Provide the [x, y] coordinate of the cell's center where the given text is located.  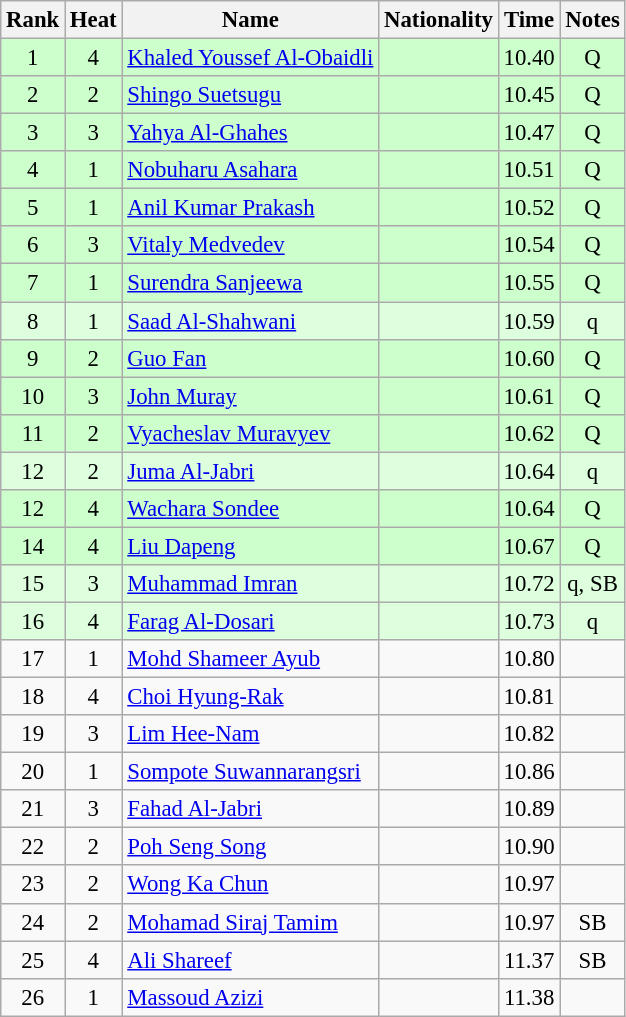
10 [33, 396]
Khaled Youssef Al-Obaidli [250, 58]
10.52 [529, 208]
Sompote Suwannarangsri [250, 772]
Wachara Sondee [250, 509]
Guo Fan [250, 358]
Mohamad Siraj Tamim [250, 922]
Shingo Suetsugu [250, 95]
10.90 [529, 847]
Wong Ka Chun [250, 885]
Vitaly Medvedev [250, 245]
Fahad Al-Jabri [250, 809]
Lim Hee-Nam [250, 734]
Name [250, 20]
10.60 [529, 358]
Nobuharu Asahara [250, 170]
14 [33, 546]
q, SB [592, 584]
10.54 [529, 245]
10.61 [529, 396]
Massoud Azizi [250, 997]
20 [33, 772]
10.40 [529, 58]
Time [529, 20]
7 [33, 283]
10.81 [529, 697]
10.86 [529, 772]
Farag Al-Dosari [250, 621]
26 [33, 997]
8 [33, 321]
Liu Dapeng [250, 546]
Saad Al-Shahwani [250, 321]
Ali Shareef [250, 960]
22 [33, 847]
10.55 [529, 283]
9 [33, 358]
Juma Al-Jabri [250, 471]
Nationality [438, 20]
Surendra Sanjeewa [250, 283]
Yahya Al-Ghahes [250, 133]
Vyacheslav Muravyev [250, 433]
18 [33, 697]
John Muray [250, 396]
21 [33, 809]
16 [33, 621]
10.47 [529, 133]
5 [33, 208]
11.38 [529, 997]
15 [33, 584]
24 [33, 922]
10.62 [529, 433]
10.73 [529, 621]
6 [33, 245]
10.67 [529, 546]
Poh Seng Song [250, 847]
25 [33, 960]
10.51 [529, 170]
10.89 [529, 809]
19 [33, 734]
Muhammad Imran [250, 584]
23 [33, 885]
Choi Hyung-Rak [250, 697]
11 [33, 433]
10.72 [529, 584]
17 [33, 659]
10.82 [529, 734]
11.37 [529, 960]
Heat [94, 20]
10.59 [529, 321]
Rank [33, 20]
Anil Kumar Prakash [250, 208]
Notes [592, 20]
Mohd Shameer Ayub [250, 659]
10.45 [529, 95]
10.80 [529, 659]
